Capture the cell that displays the provided text and extract its (X, Y) central coordinate. 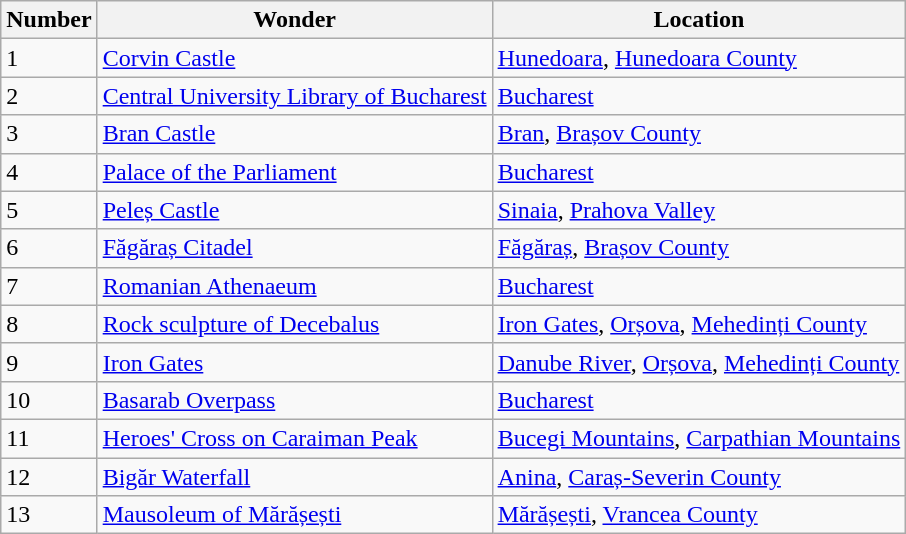
Hunedoara, Hunedoara County (699, 58)
Sinaia, Prahova Valley (699, 210)
Romanian Athenaeum (294, 286)
Location (699, 20)
Central University Library of Bucharest (294, 96)
Iron Gates (294, 362)
Iron Gates, Orșova, Mehedinți County (699, 324)
Bigăr Waterfall (294, 477)
13 (49, 515)
Bran Castle (294, 134)
Mausoleum of Mărășești (294, 515)
1 (49, 58)
8 (49, 324)
7 (49, 286)
12 (49, 477)
10 (49, 400)
2 (49, 96)
Peleș Castle (294, 210)
6 (49, 248)
Rock sculpture of Decebalus (294, 324)
Basarab Overpass (294, 400)
Făgăraș Citadel (294, 248)
9 (49, 362)
11 (49, 438)
Anina, Caraș-Severin County (699, 477)
Corvin Castle (294, 58)
Bucegi Mountains, Carpathian Mountains (699, 438)
Bran, Brașov County (699, 134)
Palace of the Parliament (294, 172)
Wonder (294, 20)
4 (49, 172)
Heroes' Cross on Caraiman Peak (294, 438)
Number (49, 20)
Făgăraș, Brașov County (699, 248)
3 (49, 134)
Danube River, Orșova, Mehedinți County (699, 362)
Mărășești, Vrancea County (699, 515)
5 (49, 210)
